Capture the cell that displays the provided text and extract its (X, Y) central coordinate. 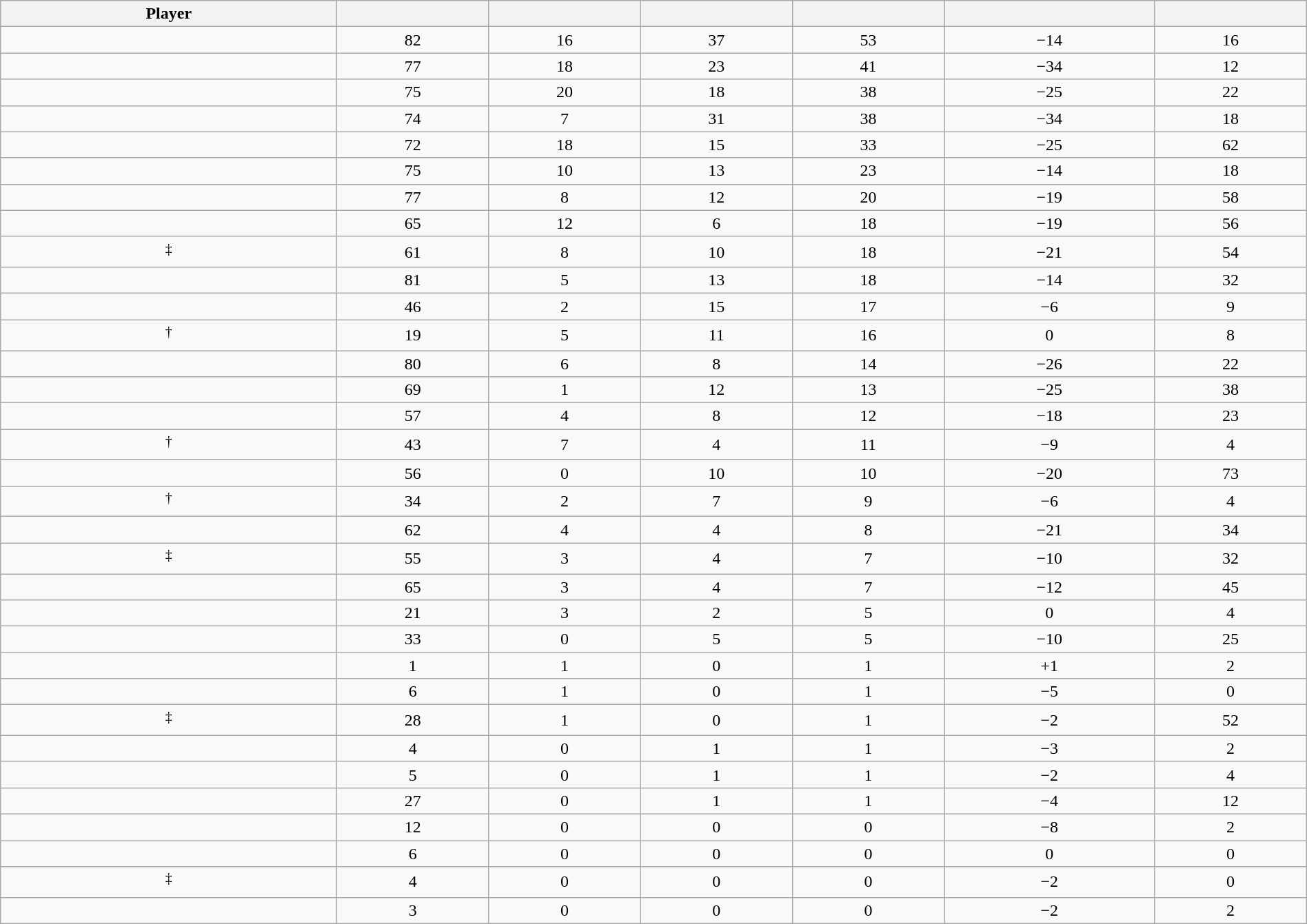
37 (716, 40)
55 (413, 558)
41 (868, 66)
27 (413, 801)
Player (169, 14)
81 (413, 280)
−5 (1049, 692)
57 (413, 416)
28 (413, 721)
−20 (1049, 473)
−12 (1049, 587)
54 (1230, 252)
17 (868, 307)
−3 (1049, 748)
72 (413, 145)
−9 (1049, 445)
82 (413, 40)
21 (413, 613)
73 (1230, 473)
80 (413, 364)
69 (413, 390)
61 (413, 252)
31 (716, 119)
−26 (1049, 364)
45 (1230, 587)
−18 (1049, 416)
−8 (1049, 828)
46 (413, 307)
25 (1230, 639)
19 (413, 335)
58 (1230, 197)
−4 (1049, 801)
74 (413, 119)
+1 (1049, 666)
14 (868, 364)
52 (1230, 721)
53 (868, 40)
43 (413, 445)
